Provide the [x, y] coordinate of the cell's center where the given text is located.  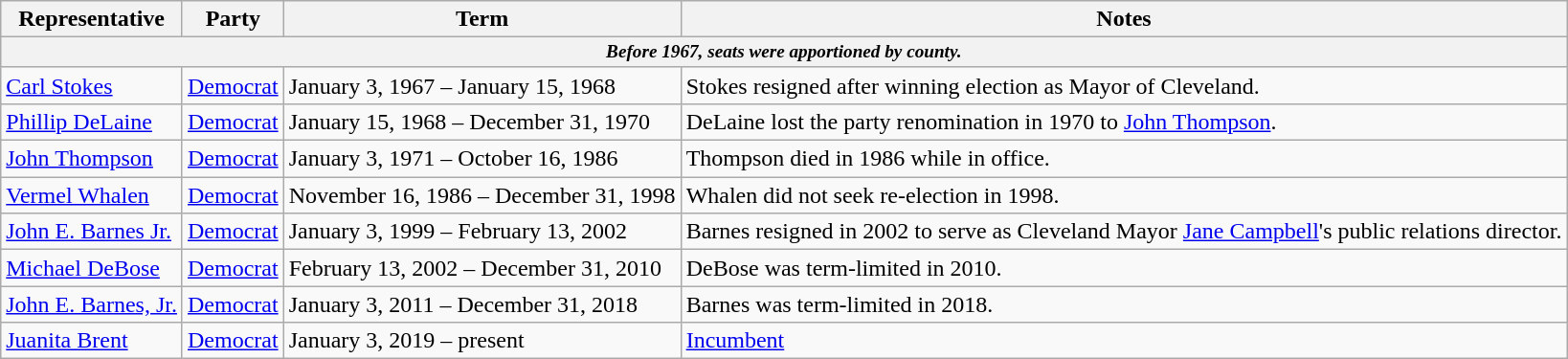
February 13, 2002 – December 31, 2010 [482, 268]
January 15, 1968 – December 31, 1970 [482, 123]
John E. Barnes, Jr. [92, 304]
John Thompson [92, 159]
Notes [1124, 19]
Barnes was term-limited in 2018. [1124, 304]
Thompson died in 1986 while in office. [1124, 159]
Representative [92, 19]
Juanita Brent [92, 341]
Phillip DeLaine [92, 123]
Stokes resigned after winning election as Mayor of Cleveland. [1124, 85]
January 3, 1967 – January 15, 1968 [482, 85]
Before 1967, seats were apportioned by county. [784, 53]
John E. Barnes Jr. [92, 232]
Carl Stokes [92, 85]
Vermel Whalen [92, 195]
January 3, 2019 – present [482, 341]
Whalen did not seek re-election in 1998. [1124, 195]
Incumbent [1124, 341]
DeLaine lost the party renomination in 1970 to John Thompson. [1124, 123]
DeBose was term-limited in 2010. [1124, 268]
Term [482, 19]
Michael DeBose [92, 268]
January 3, 1971 – October 16, 1986 [482, 159]
January 3, 2011 – December 31, 2018 [482, 304]
January 3, 1999 – February 13, 2002 [482, 232]
Party [233, 19]
November 16, 1986 – December 31, 1998 [482, 195]
Barnes resigned in 2002 to serve as Cleveland Mayor Jane Campbell's public relations director. [1124, 232]
